Extract the [X, Y] coordinate from the center of the cell holding the provided text.  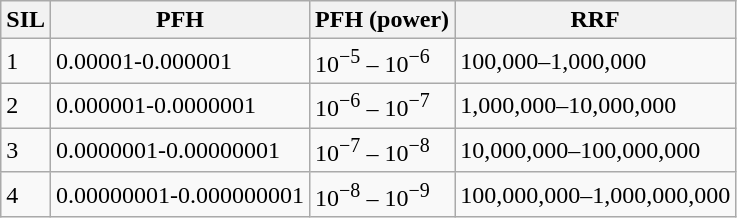
PFH [180, 20]
4 [26, 194]
100,000,000–1,000,000,000 [596, 194]
1,000,000–10,000,000 [596, 106]
3 [26, 150]
PFH (power) [382, 20]
10,000,000–100,000,000 [596, 150]
0.00000001-0.000000001 [180, 194]
1 [26, 62]
10−7 – 10−8 [382, 150]
RRF [596, 20]
100,000–1,000,000 [596, 62]
2 [26, 106]
SIL [26, 20]
10−5 – 10−6 [382, 62]
0.000001-0.0000001 [180, 106]
10−8 – 10−9 [382, 194]
0.0000001-0.00000001 [180, 150]
10−6 – 10−7 [382, 106]
0.00001-0.000001 [180, 62]
